Pinpoint the cell where the given text exists, returning its (x, y) midpoint coordinate. 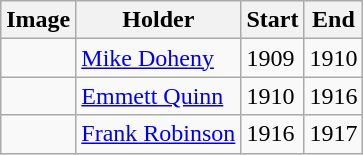
1917 (334, 134)
Image (38, 20)
Frank Robinson (158, 134)
1909 (272, 58)
Start (272, 20)
Holder (158, 20)
Mike Doheny (158, 58)
Emmett Quinn (158, 96)
End (334, 20)
